Find where the given text appears and provide that cell's center as (x, y) coordinate. 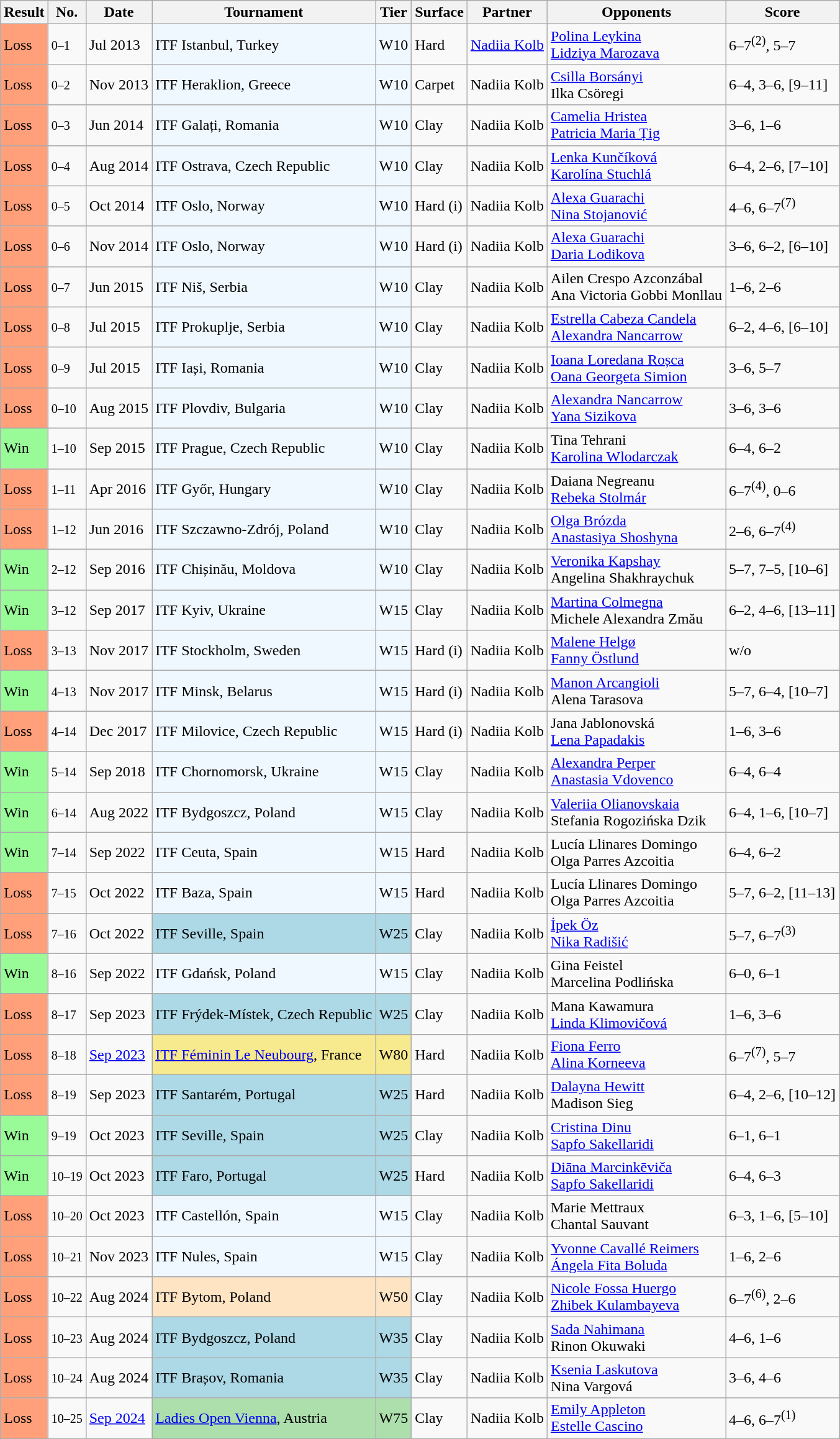
6–4, 6–4 (782, 771)
2–6, 6–7(4) (782, 529)
6–7(7), 5–7 (782, 1055)
Martina Colmegna Michele Alexandra Zmău (636, 610)
ITF Heraklion, Greece (264, 84)
ITF Niš, Serbia (264, 287)
0–8 (67, 327)
3–6, 5–7 (782, 368)
Sep 2017 (119, 610)
0–3 (67, 125)
Nov 2023 (119, 1257)
Tournament (264, 12)
10–19 (67, 1176)
6–0, 6–1 (782, 974)
ITF Szczawno-Zdrój, Poland (264, 529)
9–19 (67, 1135)
8–18 (67, 1055)
3–6, 1–6 (782, 125)
6–7(6), 2–6 (782, 1297)
6–4, 1–6, [10–7] (782, 812)
Lenka Kunčíková Karolína Stuchlá (636, 165)
ITF Minsk, Belarus (264, 691)
Sada Nahimana Rinon Okuwaki (636, 1338)
Emily Appleton Estelle Cascino (636, 1419)
Yvonne Cavallé Reimers Ángela Fita Boluda (636, 1257)
Partner (507, 12)
0–6 (67, 246)
8–17 (67, 1014)
Jun 2016 (119, 529)
10–20 (67, 1216)
6–7(4), 0–6 (782, 488)
6–4, 3–6, [9–11] (782, 84)
Malene Helgø Fanny Östlund (636, 651)
3–6, 4–6 (782, 1378)
Gina Feistel Marcelina Podlińska (636, 974)
ITF Győr, Hungary (264, 488)
0–7 (67, 287)
Marie Mettraux Chantal Sauvant (636, 1216)
7–14 (67, 852)
ITF Ceuta, Spain (264, 852)
6–1, 6–1 (782, 1135)
8–19 (67, 1094)
ITF Plovdiv, Bulgaria (264, 407)
4–6, 1–6 (782, 1338)
Surface (440, 12)
6–2, 4–6, [6–10] (782, 327)
Fiona Ferro Alina Korneeva (636, 1055)
Ksenia Laskutova Nina Vargová (636, 1378)
Csilla Borsányi Ilka Csöregi (636, 84)
ITF Castellón, Spain (264, 1216)
Aug 2015 (119, 407)
Jul 2013 (119, 45)
4–13 (67, 691)
Alexandra Perper Anastasia Vdovenco (636, 771)
0–9 (67, 368)
0–1 (67, 45)
10–24 (67, 1378)
Jun 2014 (119, 125)
10–23 (67, 1338)
Mana Kawamura Linda Klimovičová (636, 1014)
5–7, 7–5, [10–6] (782, 570)
ITF Istanbul, Turkey (264, 45)
Alexa Guarachi Daria Lodikova (636, 246)
3–6, 6–2, [6–10] (782, 246)
Manon Arcangioli Alena Tarasova (636, 691)
ITF Santarém, Portugal (264, 1094)
0–2 (67, 84)
ITF Nules, Spain (264, 1257)
Aug 2014 (119, 165)
Alexa Guarachi Nina Stojanović (636, 206)
3–6, 3–6 (782, 407)
Nov 2014 (119, 246)
5–14 (67, 771)
ITF Stockholm, Sweden (264, 651)
0–4 (67, 165)
ITF Kyiv, Ukraine (264, 610)
6–4, 2–6, [7–10] (782, 165)
Jana Jablonovská Lena Papadakis (636, 732)
Result (24, 12)
w/o (782, 651)
Tier (394, 12)
6–4, 6–3 (782, 1176)
5–7, 6–2, [11–13] (782, 893)
6–4, 2–6, [10–12] (782, 1094)
3–13 (67, 651)
Tina Tehrani Karolina Wlodarczak (636, 448)
Dalayna Hewitt Madison Sieg (636, 1094)
Daiana Negreanu Rebeka Stolmár (636, 488)
ITF Prague, Czech Republic (264, 448)
2–12 (67, 570)
ITF Faro, Portugal (264, 1176)
3–12 (67, 610)
6–7(2), 5–7 (782, 45)
6–14 (67, 812)
1–12 (67, 529)
Ioana Loredana Roșca Oana Georgeta Simion (636, 368)
4–6, 6–7(1) (782, 1419)
7–15 (67, 893)
Ladies Open Vienna, Austria (264, 1419)
W75 (394, 1419)
10–22 (67, 1297)
ITF Baza, Spain (264, 893)
Olga Brózda Anastasiya Shoshyna (636, 529)
0–10 (67, 407)
7–16 (67, 933)
Nov 2013 (119, 84)
Cristina Dinu Sapfo Sakellaridi (636, 1135)
ITF Galați, Romania (264, 125)
6–2, 4–6, [13–11] (782, 610)
Jun 2015 (119, 287)
1–11 (67, 488)
4–6, 6–7(7) (782, 206)
No. (67, 12)
5–7, 6–4, [10–7] (782, 691)
ITF Frýdek-Místek, Czech Republic (264, 1014)
Dec 2017 (119, 732)
Ailen Crespo Azconzábal Ana Victoria Gobbi Monllau (636, 287)
Camelia Hristea Patricia Maria Țig (636, 125)
Sep 2024 (119, 1419)
İpek Öz Nika Radišić (636, 933)
ITF Gdańsk, Poland (264, 974)
W80 (394, 1055)
0–5 (67, 206)
Estrella Cabeza Candela Alexandra Nancarrow (636, 327)
Diāna Marcinkēviča Sapfo Sakellaridi (636, 1176)
W50 (394, 1297)
ITF Iași, Romania (264, 368)
ITF Brașov, Romania (264, 1378)
Aug 2022 (119, 812)
ITF Bytom, Poland (264, 1297)
Score (782, 12)
10–21 (67, 1257)
Opponents (636, 12)
ITF Chișinău, Moldova (264, 570)
Carpet (440, 84)
ITF Ostrava, Czech Republic (264, 165)
Sep 2015 (119, 448)
Date (119, 12)
6–3, 1–6, [5–10] (782, 1216)
ITF Prokuplje, Serbia (264, 327)
Sep 2016 (119, 570)
8–16 (67, 974)
Polina Leykina Lidziya Marozava (636, 45)
1–10 (67, 448)
Alexandra Nancarrow Yana Sizikova (636, 407)
4–14 (67, 732)
ITF Chornomorsk, Ukraine (264, 771)
Apr 2016 (119, 488)
ITF Féminin Le Neubourg, France (264, 1055)
Nicole Fossa Huergo Zhibek Kulambayeva (636, 1297)
10–25 (67, 1419)
Oct 2014 (119, 206)
5–7, 6–7(3) (782, 933)
ITF Milovice, Czech Republic (264, 732)
Sep 2018 (119, 771)
Veronika Kapshay Angelina Shakhraychuk (636, 570)
Valeriia Olianovskaia Stefania Rogozińska Dzik (636, 812)
